Scan for the cell matching the given text and deliver its (X, Y) coordinate at center. 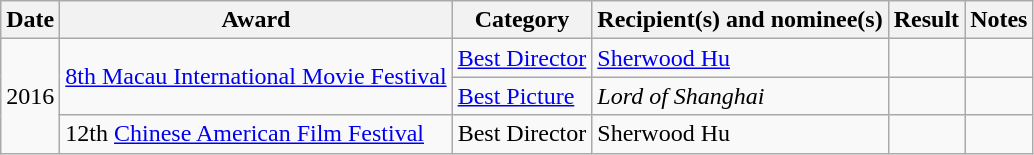
Recipient(s) and nominee(s) (740, 20)
Category (522, 20)
8th Macau International Movie Festival (256, 77)
Date (30, 20)
2016 (30, 96)
Lord of Shanghai (740, 96)
Best Picture (522, 96)
Notes (999, 20)
Award (256, 20)
12th Chinese American Film Festival (256, 134)
Result (926, 20)
